Extract the (X, Y) coordinate from the center of the cell holding the provided text.  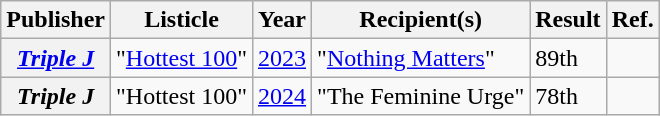
"The Feminine Urge" (421, 96)
Listicle (182, 20)
89th (568, 58)
Result (568, 20)
2024 (282, 96)
Publisher (56, 20)
2023 (282, 58)
Recipient(s) (421, 20)
"Nothing Matters" (421, 58)
78th (568, 96)
Ref. (632, 20)
Year (282, 20)
